Output the [X, Y] coordinate of the center of the cell containing the given text.  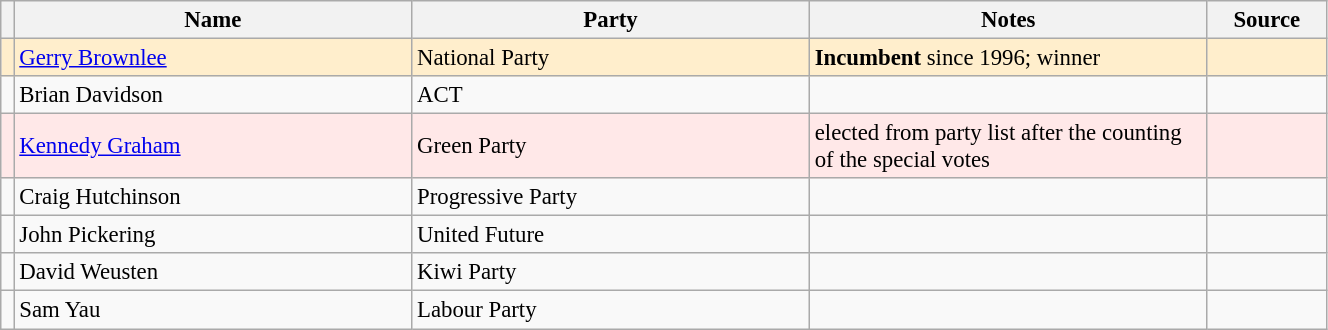
John Pickering [213, 235]
Sam Yau [213, 310]
Labour Party [611, 310]
United Future [611, 235]
Gerry Brownlee [213, 58]
Green Party [611, 146]
Craig Hutchinson [213, 197]
Name [213, 20]
Party [611, 20]
Brian Davidson [213, 95]
Incumbent since 1996; winner [1008, 58]
Notes [1008, 20]
National Party [611, 58]
elected from party list after the counting of the special votes [1008, 146]
Source [1266, 20]
Progressive Party [611, 197]
David Weusten [213, 273]
Kiwi Party [611, 273]
Kennedy Graham [213, 146]
ACT [611, 95]
